Find where the given text appears and provide that cell's center as (x, y) coordinate. 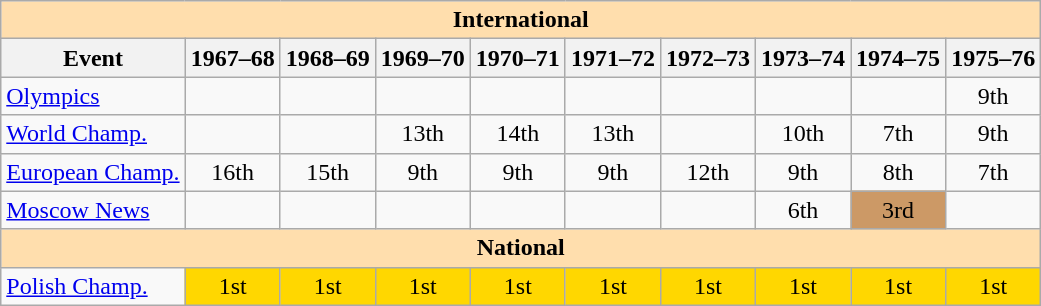
1973–74 (802, 58)
12th (708, 172)
1969–70 (422, 58)
14th (518, 134)
1972–73 (708, 58)
10th (802, 134)
16th (232, 172)
6th (802, 210)
Moscow News (93, 210)
1967–68 (232, 58)
1974–75 (898, 58)
1968–69 (328, 58)
8th (898, 172)
Polish Champ. (93, 286)
Event (93, 58)
1975–76 (994, 58)
European Champ. (93, 172)
Olympics (93, 96)
15th (328, 172)
3rd (898, 210)
International (521, 20)
National (521, 248)
1970–71 (518, 58)
World Champ. (93, 134)
1971–72 (612, 58)
